Extract the [X, Y] coordinate from the center of the cell holding the provided text.  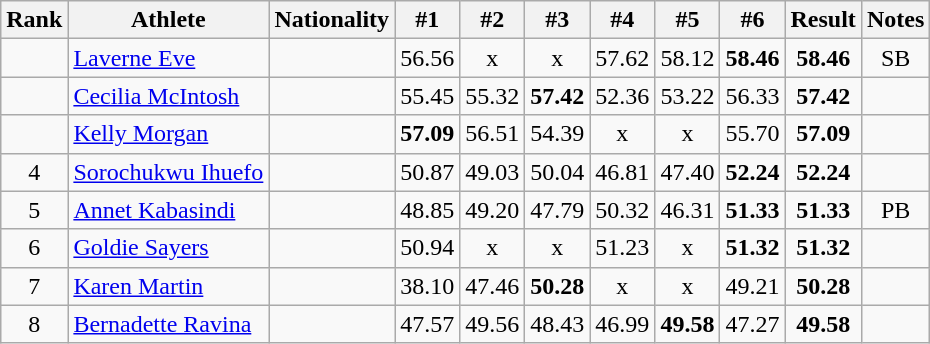
46.31 [688, 210]
PB [895, 210]
Rank [34, 20]
48.85 [428, 210]
6 [34, 248]
51.23 [622, 248]
#2 [492, 20]
Sorochukwu Ihuefo [168, 172]
47.27 [752, 324]
8 [34, 324]
SB [895, 58]
47.46 [492, 286]
52.36 [622, 96]
Kelly Morgan [168, 134]
50.04 [558, 172]
Notes [895, 20]
50.87 [428, 172]
Goldie Sayers [168, 248]
Result [823, 20]
57.62 [622, 58]
#6 [752, 20]
#5 [688, 20]
46.99 [622, 324]
Annet Kabasindi [168, 210]
Cecilia McIntosh [168, 96]
55.32 [492, 96]
Bernadette Ravina [168, 324]
56.51 [492, 134]
55.70 [752, 134]
58.12 [688, 58]
#3 [558, 20]
47.79 [558, 210]
47.57 [428, 324]
50.32 [622, 210]
54.39 [558, 134]
5 [34, 210]
49.21 [752, 286]
Karen Martin [168, 286]
Athlete [168, 20]
49.56 [492, 324]
#4 [622, 20]
47.40 [688, 172]
4 [34, 172]
56.33 [752, 96]
49.20 [492, 210]
46.81 [622, 172]
38.10 [428, 286]
7 [34, 286]
49.03 [492, 172]
48.43 [558, 324]
50.94 [428, 248]
55.45 [428, 96]
Nationality [332, 20]
Laverne Eve [168, 58]
53.22 [688, 96]
#1 [428, 20]
56.56 [428, 58]
